Pinpoint the cell where the given text exists, returning its [x, y] midpoint coordinate. 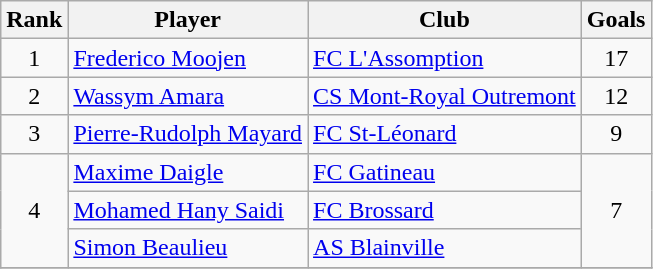
Wassym Amara [188, 96]
Simon Beaulieu [188, 248]
FC St-Léonard [445, 134]
4 [34, 210]
7 [616, 210]
Club [445, 20]
FC Gatineau [445, 172]
9 [616, 134]
Frederico Moojen [188, 58]
CS Mont-Royal Outremont [445, 96]
1 [34, 58]
17 [616, 58]
Pierre-Rudolph Mayard [188, 134]
Player [188, 20]
Rank [34, 20]
FC L'Assomption [445, 58]
Mohamed Hany Saidi [188, 210]
12 [616, 96]
2 [34, 96]
FC Brossard [445, 210]
Maxime Daigle [188, 172]
AS Blainville [445, 248]
Goals [616, 20]
3 [34, 134]
